For the text-containing cell, return its midpoint in [x, y] coordinate format. 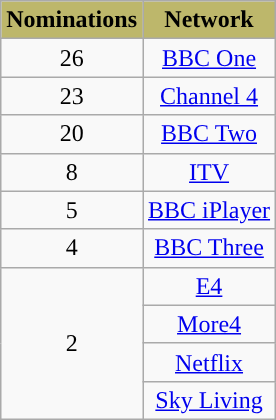
4 [72, 248]
Sky Living [208, 400]
Channel 4 [208, 96]
26 [72, 58]
Nominations [72, 20]
E4 [208, 286]
Netflix [208, 362]
Network [208, 20]
23 [72, 96]
BBC Two [208, 134]
2 [72, 343]
BBC iPlayer [208, 210]
More4 [208, 324]
20 [72, 134]
8 [72, 172]
5 [72, 210]
ITV [208, 172]
BBC One [208, 58]
BBC Three [208, 248]
